Identify which cell holds the provided text, then report its (X, Y) central coordinate. 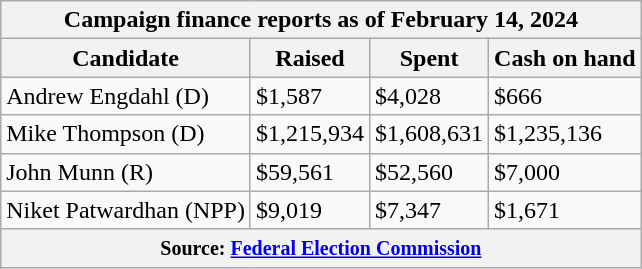
$666 (565, 96)
Source: Federal Election Commission (321, 248)
$4,028 (430, 96)
Niket Patwardhan (NPP) (126, 210)
$1,215,934 (310, 134)
John Munn (R) (126, 172)
$1,587 (310, 96)
Andrew Engdahl (D) (126, 96)
Candidate (126, 58)
Mike Thompson (D) (126, 134)
$1,671 (565, 210)
$52,560 (430, 172)
Spent (430, 58)
Cash on hand (565, 58)
$7,347 (430, 210)
$1,608,631 (430, 134)
$1,235,136 (565, 134)
$7,000 (565, 172)
Raised (310, 58)
$59,561 (310, 172)
$9,019 (310, 210)
Campaign finance reports as of February 14, 2024 (321, 20)
